Capture the cell that displays the provided text and extract its [X, Y] central coordinate. 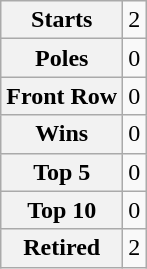
Poles [62, 58]
Retired [62, 248]
Front Row [62, 96]
Top 10 [62, 210]
Top 5 [62, 172]
Starts [62, 20]
Wins [62, 134]
